Capture the cell that displays the provided text and extract its [X, Y] central coordinate. 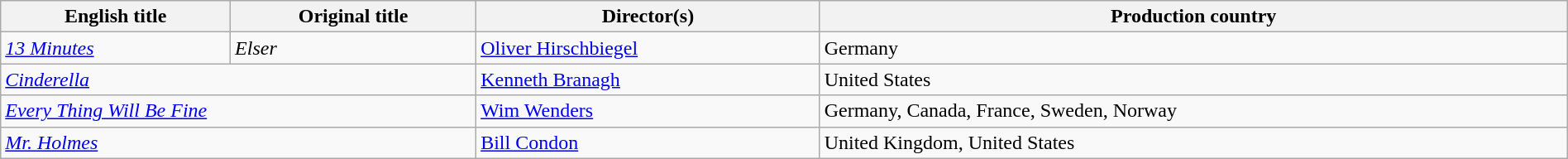
United Kingdom, United States [1193, 142]
English title [116, 17]
Germany [1193, 48]
Kenneth Branagh [648, 79]
Mr. Holmes [238, 142]
Director(s) [648, 17]
13 Minutes [116, 48]
Production country [1193, 17]
Bill Condon [648, 142]
Oliver Hirschbiegel [648, 48]
Germany, Canada, France, Sweden, Norway [1193, 111]
Original title [354, 17]
United States [1193, 79]
Elser [354, 48]
Every Thing Will Be Fine [238, 111]
Cinderella [238, 79]
Wim Wenders [648, 111]
